Extract the (x, y) coordinate from the center of the cell holding the provided text.  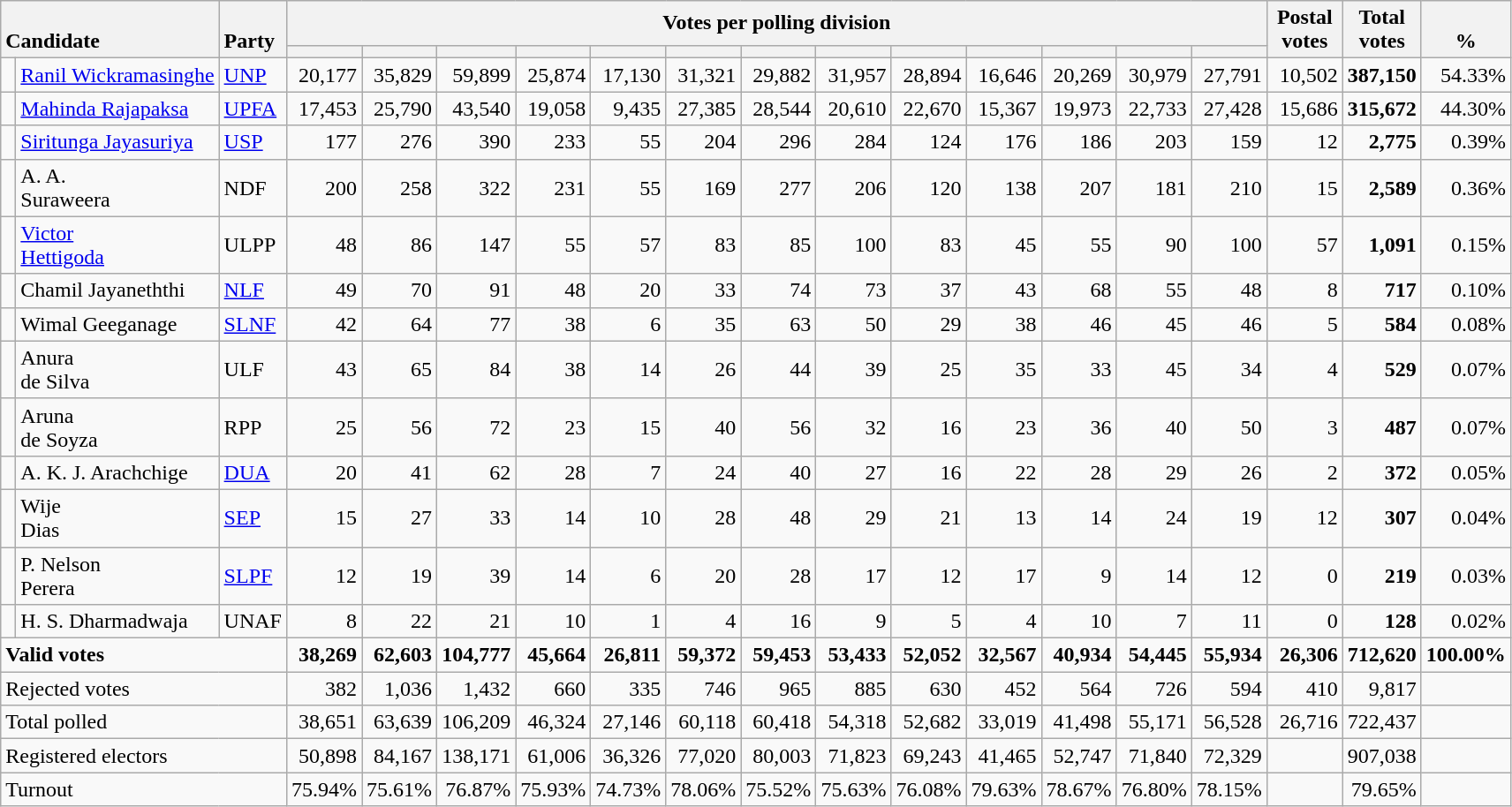
H. S. Dharmadwaja (117, 622)
41,498 (1079, 722)
186 (1079, 142)
382 (323, 689)
36 (1079, 427)
33,019 (1003, 722)
63 (779, 324)
37 (929, 290)
54.33% (1466, 75)
27,428 (1229, 109)
965 (779, 689)
372 (1381, 472)
44 (779, 369)
75.93% (553, 789)
177 (323, 142)
11 (1229, 622)
55,934 (1229, 655)
55,171 (1153, 722)
USP (253, 142)
22,733 (1153, 109)
1,036 (399, 689)
85 (779, 245)
564 (1079, 689)
Valid votes (144, 655)
53,433 (853, 655)
19,058 (553, 109)
78.67% (1079, 789)
26,811 (629, 655)
717 (1381, 290)
181 (1153, 187)
19,973 (1079, 109)
231 (553, 187)
594 (1229, 689)
84 (477, 369)
13 (1003, 517)
722,437 (1381, 722)
203 (1153, 142)
16,646 (1003, 75)
77 (477, 324)
28,894 (929, 75)
15,367 (1003, 109)
22,670 (929, 109)
49 (323, 290)
169 (703, 187)
200 (323, 187)
0.04% (1466, 517)
Anurade Silva (117, 369)
WijeDias (117, 517)
100.00% (1466, 655)
UPFA (253, 109)
72,329 (1229, 756)
Siritunga Jayasuriya (117, 142)
1,432 (477, 689)
0.05% (1466, 472)
50,898 (323, 756)
120 (929, 187)
79.63% (1003, 789)
43,540 (477, 109)
219 (1381, 576)
Mahinda Rajapaksa (117, 109)
204 (703, 142)
75.52% (779, 789)
62,603 (399, 655)
78.15% (1229, 789)
Chamil Jayaneththi (117, 290)
25,874 (553, 75)
138,171 (477, 756)
104,777 (477, 655)
52,747 (1079, 756)
UNAF (253, 622)
258 (399, 187)
32,567 (1003, 655)
276 (399, 142)
284 (853, 142)
P. NelsonPerera (117, 576)
68 (1079, 290)
76.80% (1153, 789)
84,167 (399, 756)
746 (703, 689)
75.61% (399, 789)
NDF (253, 187)
ULPP (253, 245)
60,118 (703, 722)
26,306 (1304, 655)
30,979 (1153, 75)
387,150 (1381, 75)
79.65% (1381, 789)
% (1466, 30)
1 (629, 622)
322 (477, 187)
128 (1381, 622)
38,651 (323, 722)
210 (1229, 187)
Candidate (110, 30)
907,038 (1381, 756)
60,418 (779, 722)
176 (1003, 142)
76.87% (477, 789)
38,269 (323, 655)
90 (1153, 245)
52,052 (929, 655)
335 (629, 689)
31,957 (853, 75)
31,321 (703, 75)
27,146 (629, 722)
9,817 (1381, 689)
452 (1003, 689)
65 (399, 369)
726 (1153, 689)
35,829 (399, 75)
91 (477, 290)
487 (1381, 427)
34 (1229, 369)
390 (477, 142)
77,020 (703, 756)
SLNF (253, 324)
Votes per polling division (776, 23)
36,326 (629, 756)
0.36% (1466, 187)
Arunade Soyza (117, 427)
410 (1304, 689)
2 (1304, 472)
17,453 (323, 109)
Postalvotes (1304, 30)
RPP (253, 427)
52,682 (929, 722)
80,003 (779, 756)
15,686 (1304, 109)
Ranil Wickramasinghe (117, 75)
86 (399, 245)
ULF (253, 369)
76.08% (929, 789)
VictorHettigoda (117, 245)
41 (399, 472)
62 (477, 472)
SEP (253, 517)
70 (399, 290)
59,453 (779, 655)
69,243 (929, 756)
54,445 (1153, 655)
0.10% (1466, 290)
17,130 (629, 75)
20,177 (323, 75)
315,672 (1381, 109)
2,589 (1381, 187)
75.63% (853, 789)
233 (553, 142)
1,091 (1381, 245)
42 (323, 324)
Wimal Geeganage (117, 324)
885 (853, 689)
59,372 (703, 655)
UNP (253, 75)
A. A.Suraweera (117, 187)
277 (779, 187)
26,716 (1304, 722)
64 (399, 324)
56,528 (1229, 722)
74.73% (629, 789)
Total polled (144, 722)
74 (779, 290)
75.94% (323, 789)
54,318 (853, 722)
40,934 (1079, 655)
106,209 (477, 722)
0.08% (1466, 324)
71,823 (853, 756)
NLF (253, 290)
147 (477, 245)
207 (1079, 187)
72 (477, 427)
0.02% (1466, 622)
0.03% (1466, 576)
59,899 (477, 75)
138 (1003, 187)
Party (253, 30)
206 (853, 187)
3 (1304, 427)
Turnout (144, 789)
63,639 (399, 722)
20,610 (853, 109)
25,790 (399, 109)
44.30% (1466, 109)
159 (1229, 142)
78.06% (703, 789)
630 (929, 689)
29,882 (779, 75)
27,791 (1229, 75)
307 (1381, 517)
9,435 (629, 109)
529 (1381, 369)
Rejected votes (144, 689)
27,385 (703, 109)
73 (853, 290)
Registered electors (144, 756)
10,502 (1304, 75)
SLPF (253, 576)
0.15% (1466, 245)
2,775 (1381, 142)
45,664 (553, 655)
296 (779, 142)
A. K. J. Arachchige (117, 472)
0.39% (1466, 142)
20,269 (1079, 75)
28,544 (779, 109)
712,620 (1381, 655)
124 (929, 142)
DUA (253, 472)
61,006 (553, 756)
41,465 (1003, 756)
Total votes (1381, 30)
46,324 (553, 722)
32 (853, 427)
584 (1381, 324)
660 (553, 689)
71,840 (1153, 756)
